Locate the cell with the specified text and output its (x, y) center coordinate. 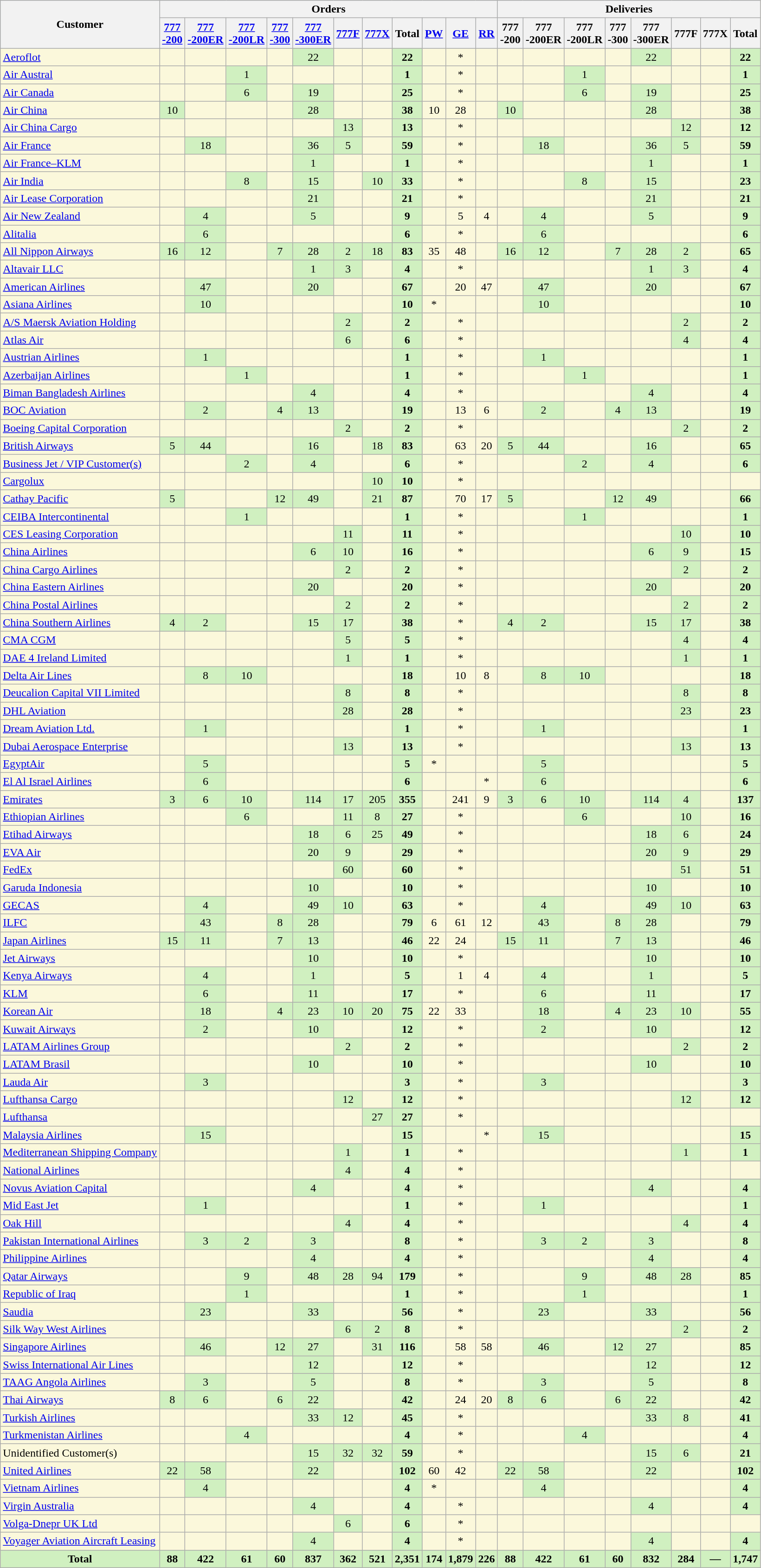
Garuda Indonesia (80, 888)
Vietnam Airlines (80, 1488)
Oak Hill (80, 1223)
Pakistan International Airlines (80, 1241)
Singapore Airlines (80, 1347)
Boeing Capital Corporation (80, 428)
832 (651, 1559)
Air Lease Corporation (80, 198)
Dubai Aerospace Enterprise (80, 746)
174 (434, 1559)
China Eastern Airlines (80, 587)
66 (745, 499)
United Airlines (80, 1471)
Air New Zealand (80, 216)
Mid East Jet (80, 1205)
355 (407, 799)
Saudia (80, 1311)
Orders (329, 9)
284 (686, 1559)
226 (486, 1559)
Delta Air Lines (80, 675)
A/S Maersk Aviation Holding (80, 322)
70 (460, 499)
35 (434, 252)
Air India (80, 181)
Malaysia Airlines (80, 1135)
Silk Way West Airlines (80, 1329)
Jet Airways (80, 958)
Air France (80, 145)
Kenya Airways (80, 976)
41 (745, 1418)
All Nippon Airways (80, 252)
Virgin Australia (80, 1506)
179 (407, 1276)
El Al Israel Airlines (80, 781)
Lufthansa (80, 1117)
LATAM Brasil (80, 1064)
FedEx (80, 870)
Unidentified Customer(s) (80, 1453)
PW (434, 33)
Voyager Aviation Aircraft Leasing (80, 1541)
1,879 (460, 1559)
45 (407, 1418)
CMA CGM (80, 640)
KLM (80, 993)
China Southern Airlines (80, 622)
ILFC (80, 923)
— (715, 1559)
Air Canada (80, 92)
DHL Aviation (80, 711)
Alitalia (80, 233)
137 (745, 799)
75 (407, 1011)
Air China Cargo (80, 128)
National Airlines (80, 1170)
American Airlines (80, 287)
Air China (80, 110)
EVA Air (80, 852)
205 (377, 799)
RR (486, 33)
GE (460, 33)
Republic of Iraq (80, 1294)
British Airways (80, 446)
31 (377, 1347)
Korean Air (80, 1011)
Azerbaijan Airlines (80, 375)
LATAM Airlines Group (80, 1046)
Volga-Dnepr UK Ltd (80, 1523)
Lauda Air (80, 1082)
116 (407, 1347)
China Airlines (80, 552)
Biman Bangladesh Airlines (80, 393)
Ethiopian Airlines (80, 817)
Swiss International Air Lines (80, 1364)
Japan Airlines (80, 940)
Business Jet / VIP Customer(s) (80, 463)
Philippine Airlines (80, 1258)
Air France–KLM (80, 163)
Lufthansa Cargo (80, 1100)
Turkish Airlines (80, 1418)
837 (313, 1559)
Deucalion Capital VII Limited (80, 693)
Deliveries (629, 9)
94 (377, 1276)
EgyptAir (80, 764)
Austrian Airlines (80, 357)
Aeroflot (80, 57)
521 (377, 1559)
CES Leasing Corporation (80, 534)
China Postal Airlines (80, 605)
Altavair LLC (80, 269)
BOC Aviation (80, 410)
Cargolux (80, 481)
Emirates (80, 799)
TAAG Angola Airlines (80, 1382)
Air Austral (80, 75)
GECAS (80, 905)
Thai Airways (80, 1400)
Turkmenistan Airlines (80, 1435)
362 (348, 1559)
Dream Aviation Ltd. (80, 728)
Atlas Air (80, 340)
1,747 (745, 1559)
CEIBA Intercontinental (80, 517)
Mediterranean Shipping Company (80, 1153)
Customer (80, 24)
DAE 4 Ireland Limited (80, 658)
Novus Aviation Capital (80, 1188)
Qatar Airways (80, 1276)
87 (407, 499)
China Cargo Airlines (80, 570)
Kuwait Airways (80, 1029)
Cathay Pacific (80, 499)
2,351 (407, 1559)
Asiana Airlines (80, 305)
Etihad Airways (80, 835)
241 (460, 799)
55 (745, 1011)
